Capture the cell that displays the provided text and extract its [X, Y] central coordinate. 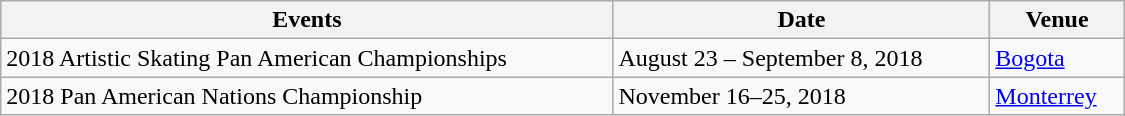
2018 Artistic Skating Pan American Championships [307, 58]
2018 Pan American Nations Championship [307, 96]
Events [307, 20]
Date [802, 20]
November 16–25, 2018 [802, 96]
Bogota [1057, 58]
August 23 – September 8, 2018 [802, 58]
Venue [1057, 20]
Monterrey [1057, 96]
